Output the (x, y) coordinate of the center of the cell containing the given text.  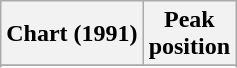
Chart (1991) (72, 34)
Peakposition (189, 34)
